Detect which cell encompasses the target text, then output its (X, Y) center coordinate. 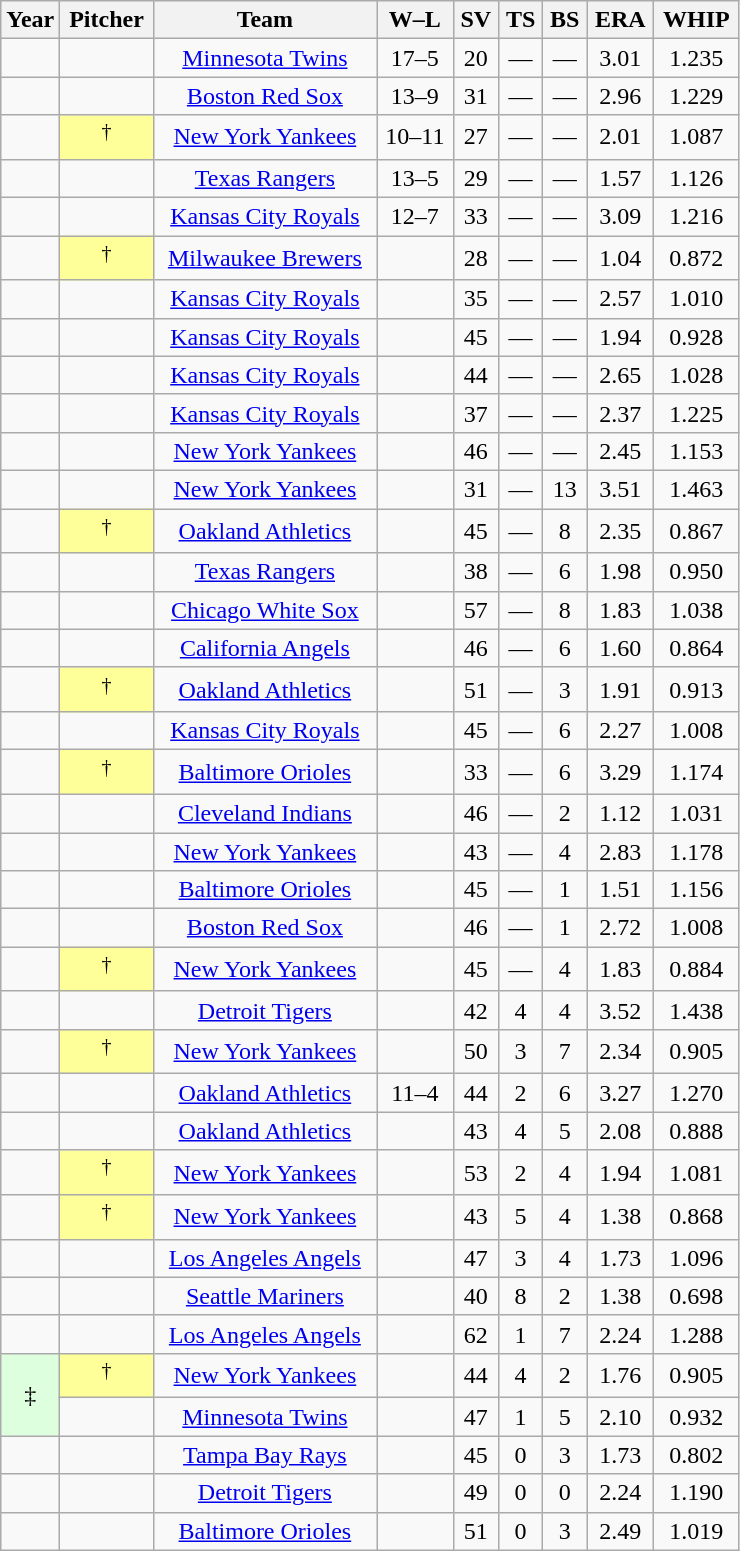
17–5 (415, 58)
0.884 (696, 970)
2.01 (620, 138)
1.438 (696, 1010)
28 (476, 258)
50 (476, 1052)
1.51 (620, 890)
2.83 (620, 852)
California Angels (264, 648)
1.031 (696, 813)
1.76 (620, 1376)
2.65 (620, 375)
0.868 (696, 1218)
53 (476, 1172)
ERA (620, 20)
37 (476, 413)
1.174 (696, 772)
2.37 (620, 413)
0.932 (696, 1417)
11–4 (415, 1093)
1.216 (696, 217)
2.96 (620, 96)
0.698 (696, 1296)
49 (476, 1493)
Milwaukee Brewers (264, 258)
62 (476, 1334)
WHIP (696, 20)
38 (476, 572)
Pitcher (106, 20)
57 (476, 610)
1.081 (696, 1172)
0.913 (696, 690)
SV (476, 20)
20 (476, 58)
1.225 (696, 413)
‡ (30, 1394)
1.038 (696, 610)
2.10 (620, 1417)
1.087 (696, 138)
TS (521, 20)
1.010 (696, 299)
0.950 (696, 572)
Team (264, 20)
1.98 (620, 572)
1.288 (696, 1334)
2.08 (620, 1131)
2.57 (620, 299)
2.49 (620, 1531)
13–5 (415, 178)
1.229 (696, 96)
Seattle Mariners (264, 1296)
2.34 (620, 1052)
12–7 (415, 217)
2.72 (620, 928)
1.04 (620, 258)
Tampa Bay Rays (264, 1455)
1.126 (696, 178)
1.190 (696, 1493)
13 (565, 489)
1.178 (696, 852)
1.096 (696, 1258)
0.928 (696, 337)
1.019 (696, 1531)
Year (30, 20)
29 (476, 178)
3.52 (620, 1010)
1.463 (696, 489)
1.57 (620, 178)
1.153 (696, 451)
Chicago White Sox (264, 610)
42 (476, 1010)
Cleveland Indians (264, 813)
0.888 (696, 1131)
1.12 (620, 813)
3.29 (620, 772)
0.872 (696, 258)
35 (476, 299)
0.864 (696, 648)
1.235 (696, 58)
3.09 (620, 217)
1.91 (620, 690)
27 (476, 138)
3.51 (620, 489)
10–11 (415, 138)
40 (476, 1296)
3.01 (620, 58)
2.35 (620, 532)
1.270 (696, 1093)
3.27 (620, 1093)
13–9 (415, 96)
0.867 (696, 532)
1.60 (620, 648)
BS (565, 20)
1.028 (696, 375)
2.45 (620, 451)
W–L (415, 20)
1.156 (696, 890)
2.27 (620, 731)
0.802 (696, 1455)
